Capture the cell that displays the provided text and extract its (X, Y) central coordinate. 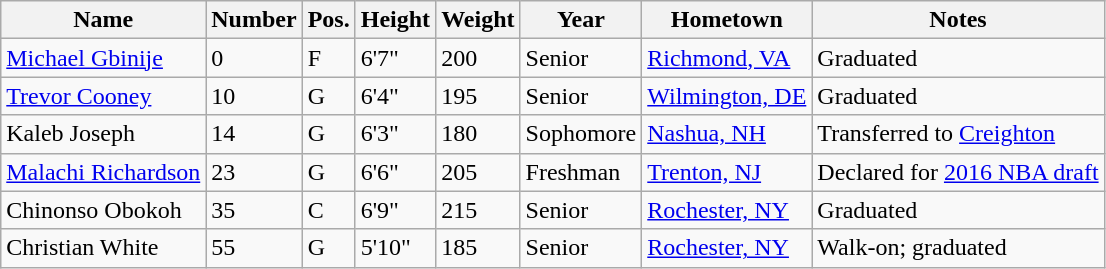
Kaleb Joseph (104, 134)
Wilmington, DE (727, 96)
Transferred to Creighton (958, 134)
Trenton, NJ (727, 172)
Pos. (328, 20)
Height (395, 20)
Weight (478, 20)
205 (478, 172)
180 (478, 134)
14 (254, 134)
Malachi Richardson (104, 172)
6'4" (395, 96)
185 (478, 248)
6'9" (395, 210)
Number (254, 20)
Christian White (104, 248)
6'6" (395, 172)
F (328, 58)
0 (254, 58)
Richmond, VA (727, 58)
Sophomore (581, 134)
Notes (958, 20)
Trevor Cooney (104, 96)
Year (581, 20)
215 (478, 210)
Nashua, NH (727, 134)
Michael Gbinije (104, 58)
Hometown (727, 20)
5'10" (395, 248)
6'3" (395, 134)
Declared for 2016 NBA draft (958, 172)
195 (478, 96)
C (328, 210)
Chinonso Obokoh (104, 210)
23 (254, 172)
Freshman (581, 172)
55 (254, 248)
35 (254, 210)
10 (254, 96)
Name (104, 20)
6'7" (395, 58)
Walk-on; graduated (958, 248)
200 (478, 58)
